Detect which cell encompasses the target text, then output its [x, y] center coordinate. 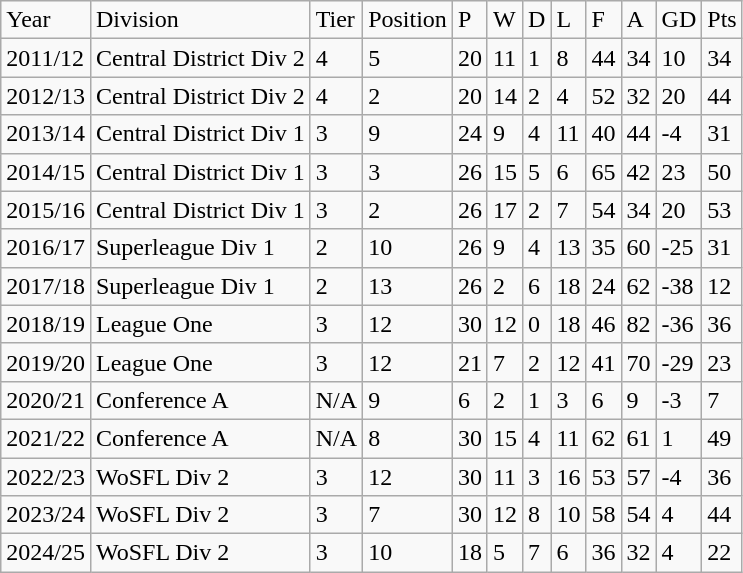
2018/19 [46, 324]
2019/20 [46, 362]
2014/15 [46, 172]
W [504, 20]
-29 [679, 362]
2016/17 [46, 248]
46 [604, 324]
0 [536, 324]
35 [604, 248]
2024/25 [46, 553]
16 [568, 477]
Pts [722, 20]
41 [604, 362]
2017/18 [46, 286]
17 [504, 210]
82 [638, 324]
Division [200, 20]
GD [679, 20]
-36 [679, 324]
42 [638, 172]
40 [604, 134]
21 [470, 362]
-38 [679, 286]
2023/24 [46, 515]
2013/14 [46, 134]
65 [604, 172]
61 [638, 438]
D [536, 20]
2011/12 [46, 58]
A [638, 20]
49 [722, 438]
52 [604, 96]
58 [604, 515]
-25 [679, 248]
22 [722, 553]
Tier [336, 20]
2015/16 [46, 210]
70 [638, 362]
50 [722, 172]
P [470, 20]
2012/13 [46, 96]
L [568, 20]
Year [46, 20]
60 [638, 248]
57 [638, 477]
F [604, 20]
2021/22 [46, 438]
14 [504, 96]
2022/23 [46, 477]
2020/21 [46, 400]
-3 [679, 400]
Position [408, 20]
